Search for the cell housing the specified text and yield its [X, Y] center coordinate. 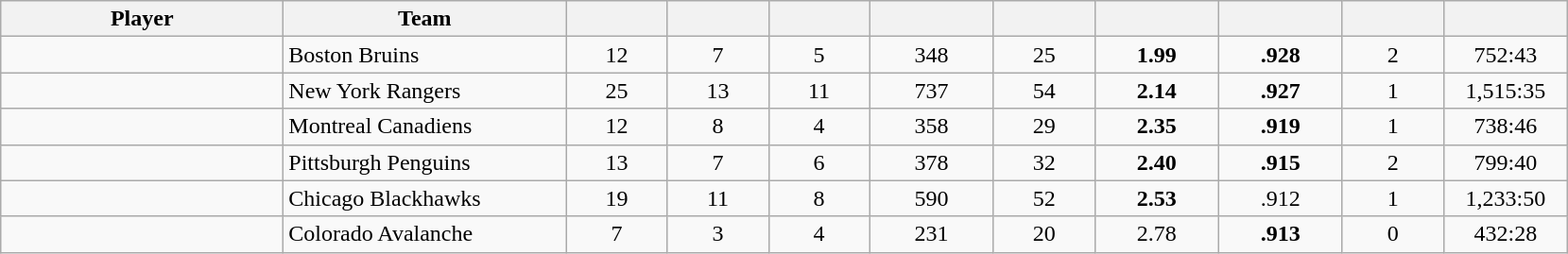
Chicago Blackhawks [425, 198]
2.53 [1157, 198]
231 [932, 234]
590 [932, 198]
737 [932, 91]
2.14 [1157, 91]
2.78 [1157, 234]
52 [1043, 198]
.928 [1280, 55]
738:46 [1505, 127]
6 [818, 162]
Pittsburgh Penguins [425, 162]
32 [1043, 162]
3 [718, 234]
New York Rangers [425, 91]
.912 [1280, 198]
378 [932, 162]
799:40 [1505, 162]
0 [1393, 234]
1,233:50 [1505, 198]
Colorado Avalanche [425, 234]
5 [818, 55]
.919 [1280, 127]
1.99 [1157, 55]
2.40 [1157, 162]
.915 [1280, 162]
1,515:35 [1505, 91]
Team [425, 19]
54 [1043, 91]
358 [932, 127]
Player [142, 19]
20 [1043, 234]
.927 [1280, 91]
752:43 [1505, 55]
19 [616, 198]
432:28 [1505, 234]
Boston Bruins [425, 55]
Montreal Canadiens [425, 127]
348 [932, 55]
29 [1043, 127]
2.35 [1157, 127]
.913 [1280, 234]
